Extract the (X, Y) coordinate from the center of the cell holding the provided text.  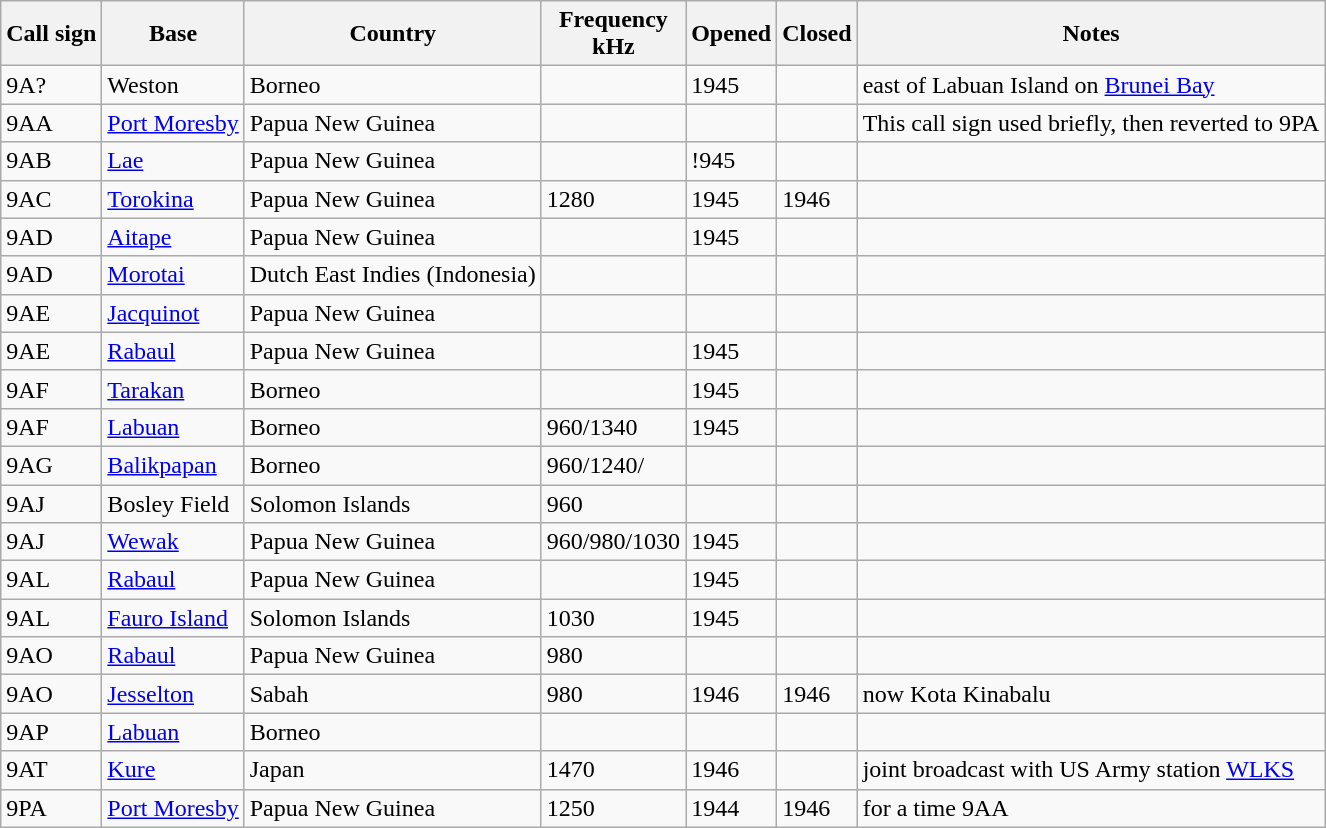
1280 (613, 199)
960 (613, 503)
Dutch East Indies (Indonesia) (392, 275)
now Kota Kinabalu (1091, 694)
Base (173, 34)
!945 (732, 161)
9AT (52, 770)
Opened (732, 34)
for a time 9AA (1091, 808)
9A? (52, 85)
Sabah (392, 694)
Jesselton (173, 694)
1030 (613, 618)
joint broadcast with US Army station WLKS (1091, 770)
1944 (732, 808)
1250 (613, 808)
Closed (817, 34)
Bosley Field (173, 503)
Japan (392, 770)
960/1340 (613, 427)
Balikpapan (173, 465)
Morotai (173, 275)
Tarakan (173, 389)
FrequencykHz (613, 34)
1470 (613, 770)
Aitape (173, 237)
Jacquinot (173, 313)
9AC (52, 199)
9AG (52, 465)
9AA (52, 123)
9AP (52, 732)
Wewak (173, 542)
9AB (52, 161)
Torokina (173, 199)
Fauro Island (173, 618)
east of Labuan Island on Brunei Bay (1091, 85)
9PA (52, 808)
Country (392, 34)
This call sign used briefly, then reverted to 9PA (1091, 123)
Notes (1091, 34)
Weston (173, 85)
Call sign (52, 34)
Lae (173, 161)
960/980/1030 (613, 542)
960/1240/ (613, 465)
Kure (173, 770)
